Determine the (x, y) coordinate at the center of the cell enclosing the given text.  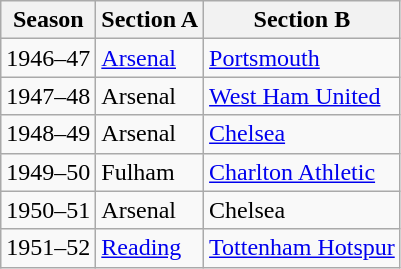
Section A (150, 20)
Fulham (150, 172)
Charlton Athletic (302, 172)
1951–52 (48, 248)
Tottenham Hotspur (302, 248)
Season (48, 20)
1950–51 (48, 210)
1949–50 (48, 172)
Reading (150, 248)
Section B (302, 20)
West Ham United (302, 96)
1946–47 (48, 58)
1947–48 (48, 96)
Portsmouth (302, 58)
1948–49 (48, 134)
